Determine the (x, y) coordinate at the center of the cell enclosing the given text.  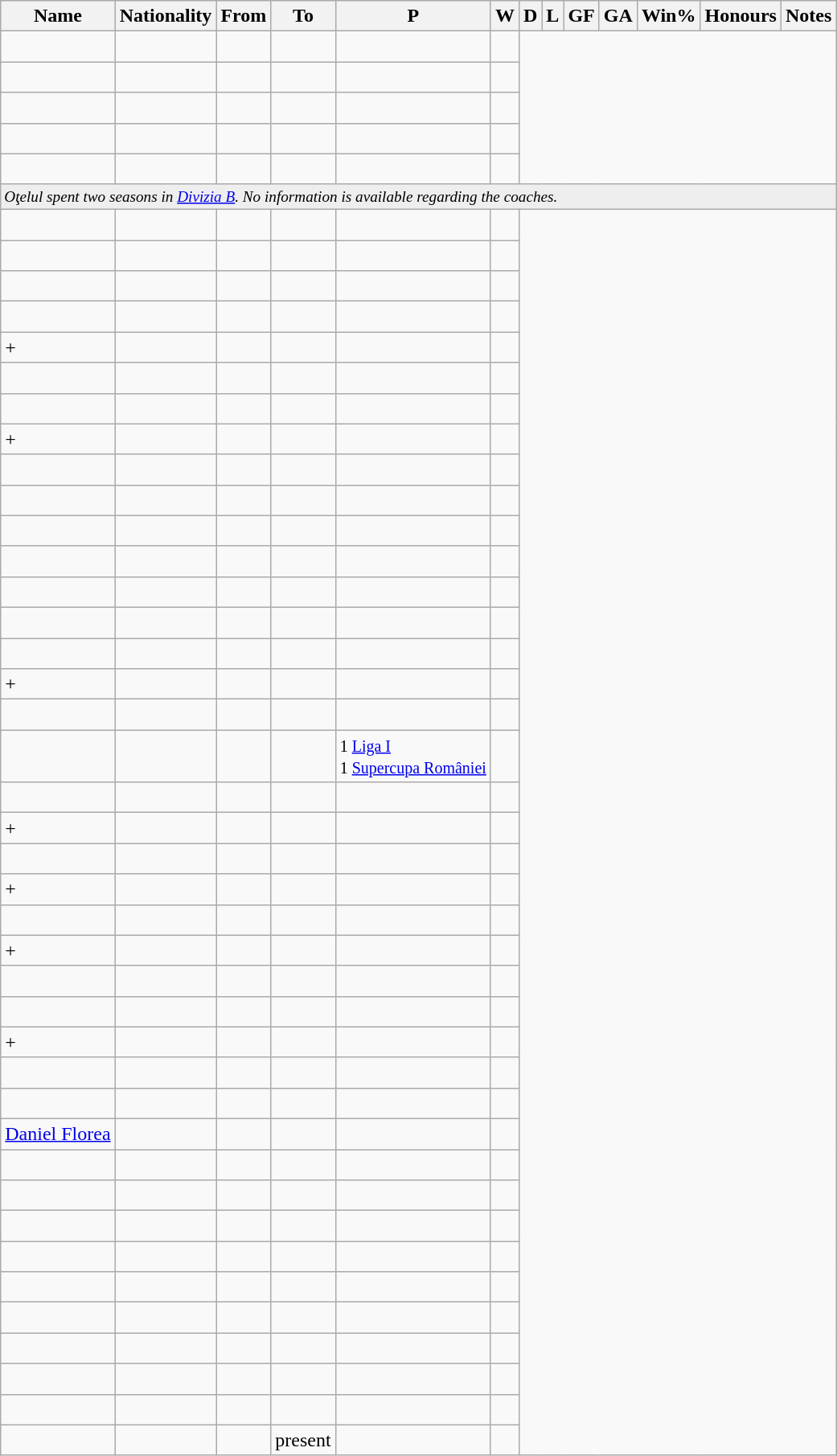
To (303, 16)
GF (581, 16)
GA (617, 16)
L (553, 16)
Win% (669, 16)
present (303, 1440)
From (244, 16)
Name (58, 16)
Nationality (166, 16)
Oţelul spent two seasons in Divizia B. No information is available regarding the coaches. (418, 197)
Daniel Florea (58, 1134)
D (530, 16)
Honours (741, 16)
P (413, 16)
W (505, 16)
1 Liga I1 Supercupa României (413, 756)
Notes (808, 16)
